Search for the cell housing the specified text and yield its [x, y] center coordinate. 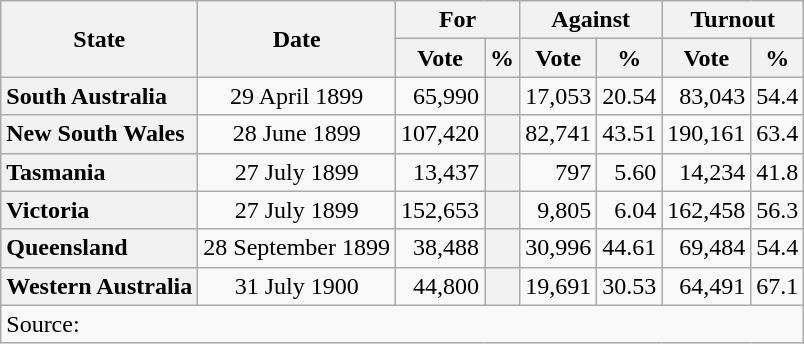
30,996 [558, 248]
20.54 [630, 96]
Against [591, 20]
Victoria [100, 210]
162,458 [706, 210]
56.3 [778, 210]
69,484 [706, 248]
Queensland [100, 248]
83,043 [706, 96]
6.04 [630, 210]
797 [558, 172]
State [100, 39]
38,488 [440, 248]
67.1 [778, 286]
19,691 [558, 286]
29 April 1899 [297, 96]
Date [297, 39]
Tasmania [100, 172]
Turnout [733, 20]
107,420 [440, 134]
64,491 [706, 286]
65,990 [440, 96]
63.4 [778, 134]
Source: [402, 324]
9,805 [558, 210]
41.8 [778, 172]
South Australia [100, 96]
13,437 [440, 172]
5.60 [630, 172]
30.53 [630, 286]
152,653 [440, 210]
17,053 [558, 96]
14,234 [706, 172]
82,741 [558, 134]
31 July 1900 [297, 286]
43.51 [630, 134]
190,161 [706, 134]
44,800 [440, 286]
44.61 [630, 248]
New South Wales [100, 134]
For [458, 20]
28 June 1899 [297, 134]
Western Australia [100, 286]
28 September 1899 [297, 248]
